Scan for the cell matching the given text and deliver its [x, y] coordinate at center. 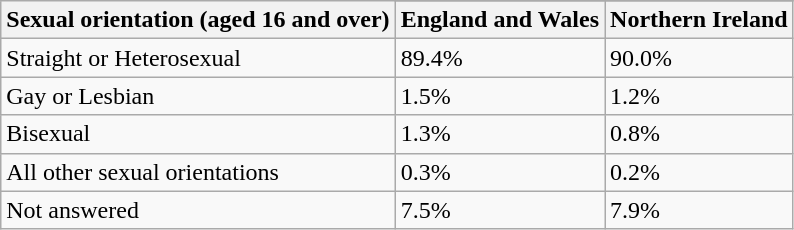
Bisexual [198, 134]
1.5% [500, 96]
7.5% [500, 210]
Gay or Lesbian [198, 96]
0.3% [500, 172]
0.8% [700, 134]
Not answered [198, 210]
Straight or Heterosexual [198, 58]
England and Wales [500, 20]
Northern Ireland [700, 20]
All other sexual orientations [198, 172]
Sexual orientation (aged 16 and over) [198, 20]
7.9% [700, 210]
90.0% [700, 58]
1.2% [700, 96]
1.3% [500, 134]
89.4% [500, 58]
0.2% [700, 172]
